Output the (X, Y) coordinate of the center of the cell containing the given text.  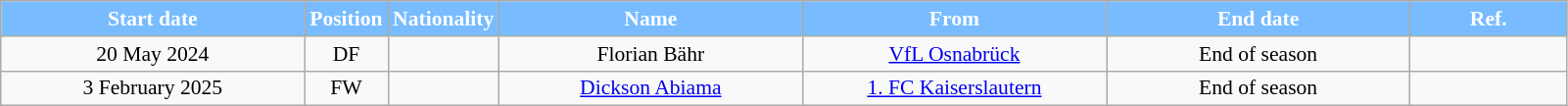
VfL Osnabrück (954, 54)
Ref. (1489, 19)
Florian Bähr (650, 54)
FW (347, 88)
20 May 2024 (153, 54)
Dickson Abiama (650, 88)
End date (1259, 19)
Position (347, 19)
Nationality (443, 19)
3 February 2025 (153, 88)
Name (650, 19)
DF (347, 54)
1. FC Kaiserslautern (954, 88)
From (954, 19)
Start date (153, 19)
